Detect which cell encompasses the target text, then output its (X, Y) center coordinate. 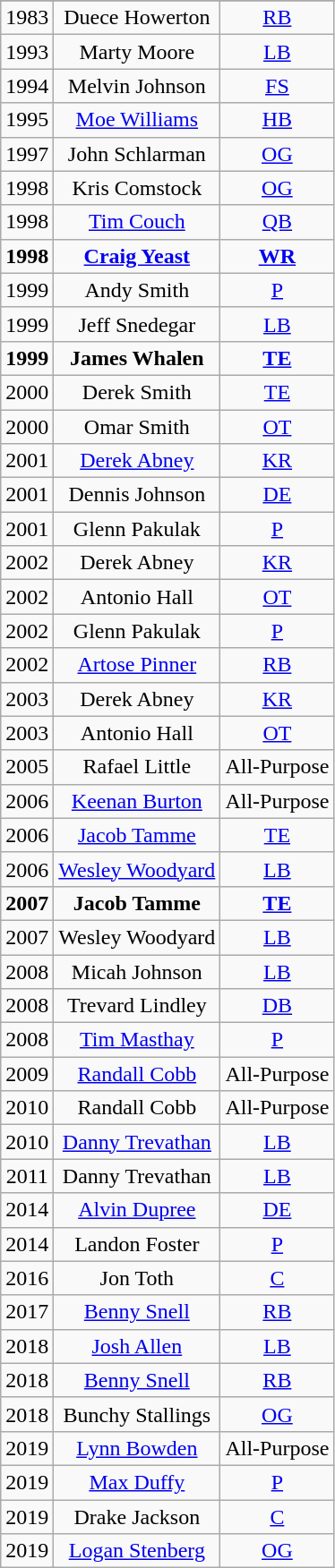
Rafael Little (137, 767)
Tim Masthay (137, 1040)
Bunchy Stallings (137, 1414)
1983 (27, 18)
HB (278, 120)
Jeff Snedegar (137, 324)
FS (278, 86)
Micah Johnson (137, 971)
WR (278, 256)
Craig Yeast (137, 256)
1997 (27, 154)
Andy Smith (137, 290)
James Whalen (137, 358)
Derek Smith (137, 392)
John Schlarman (137, 154)
Duece Howerton (137, 18)
2005 (27, 767)
Lynn Bowden (137, 1448)
Logan Stenberg (137, 1551)
Alvin Dupree (137, 1210)
Keenan Burton (137, 801)
1994 (27, 86)
QB (278, 222)
DB (278, 1006)
2011 (27, 1176)
Josh Allen (137, 1346)
Max Duffy (137, 1482)
2017 (27, 1312)
Trevard Lindley (137, 1006)
Drake Jackson (137, 1517)
Tim Couch (137, 222)
Jon Toth (137, 1278)
Marty Moore (137, 52)
Moe Williams (137, 120)
Dennis Johnson (137, 495)
Kris Comstock (137, 188)
2009 (27, 1074)
Melvin Johnson (137, 86)
1995 (27, 120)
1993 (27, 52)
Landon Foster (137, 1244)
Artose Pinner (137, 665)
Omar Smith (137, 427)
2016 (27, 1278)
